Locate the cell with the specified text and output its (X, Y) center coordinate. 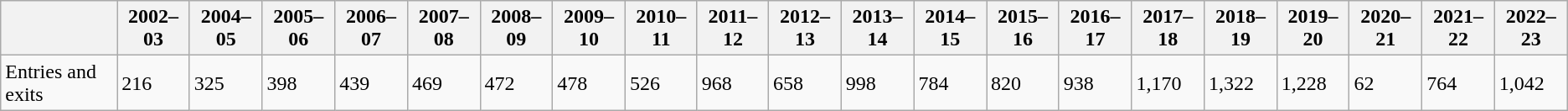
968 (732, 82)
2012–13 (806, 29)
Entries and exits (59, 82)
938 (1096, 82)
398 (298, 82)
1,322 (1241, 82)
2015–16 (1024, 29)
2010–11 (661, 29)
2006–07 (372, 29)
1,042 (1531, 82)
2011–12 (732, 29)
62 (1385, 82)
526 (661, 82)
784 (950, 82)
1,228 (1313, 82)
764 (1459, 82)
2004–05 (226, 29)
2022–23 (1531, 29)
2007–08 (444, 29)
439 (372, 82)
2005–06 (298, 29)
2013–14 (878, 29)
658 (806, 82)
2021–22 (1459, 29)
2014–15 (950, 29)
2002–03 (154, 29)
2017–18 (1168, 29)
472 (516, 82)
2019–20 (1313, 29)
2020–21 (1385, 29)
998 (878, 82)
2016–17 (1096, 29)
478 (590, 82)
469 (444, 82)
2018–19 (1241, 29)
325 (226, 82)
2008–09 (516, 29)
1,170 (1168, 82)
216 (154, 82)
820 (1024, 82)
2009–10 (590, 29)
